Return the (x, y) coordinate for the center point of the cell that contains the specified text.  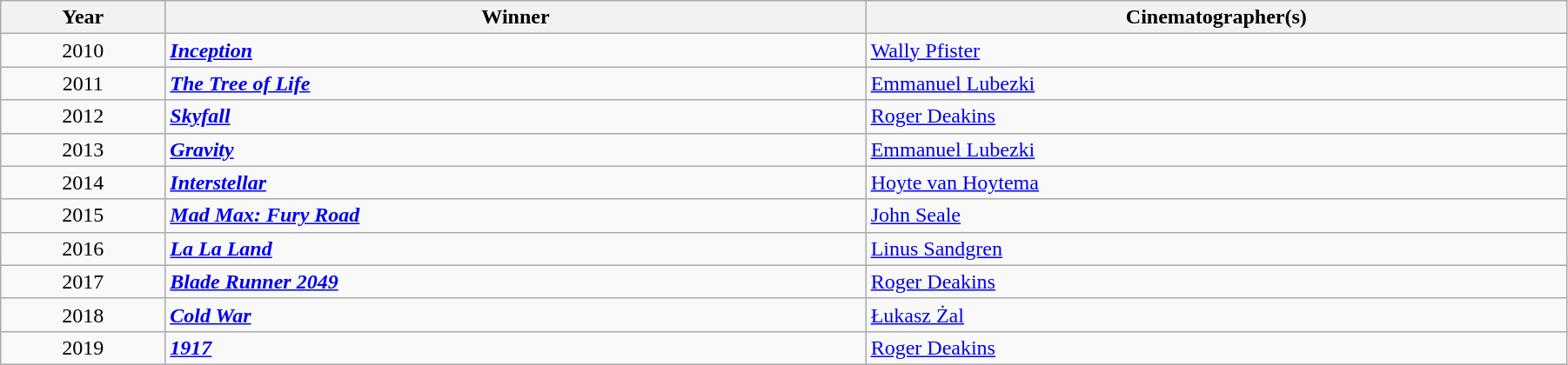
Cinematographer(s) (1216, 17)
Year (84, 17)
Wally Pfister (1216, 50)
2014 (84, 182)
Blade Runner 2049 (515, 282)
2019 (84, 348)
La La Land (515, 249)
Hoyte van Hoytema (1216, 182)
Winner (515, 17)
Łukasz Żal (1216, 315)
Gravity (515, 149)
John Seale (1216, 216)
Interstellar (515, 182)
Linus Sandgren (1216, 249)
Inception (515, 50)
The Tree of Life (515, 83)
Cold War (515, 315)
1917 (515, 348)
2011 (84, 83)
Skyfall (515, 116)
2017 (84, 282)
Mad Max: Fury Road (515, 216)
2018 (84, 315)
2015 (84, 216)
2013 (84, 149)
2016 (84, 249)
2012 (84, 116)
2010 (84, 50)
